Return [X, Y] of the center of cell containing provided text 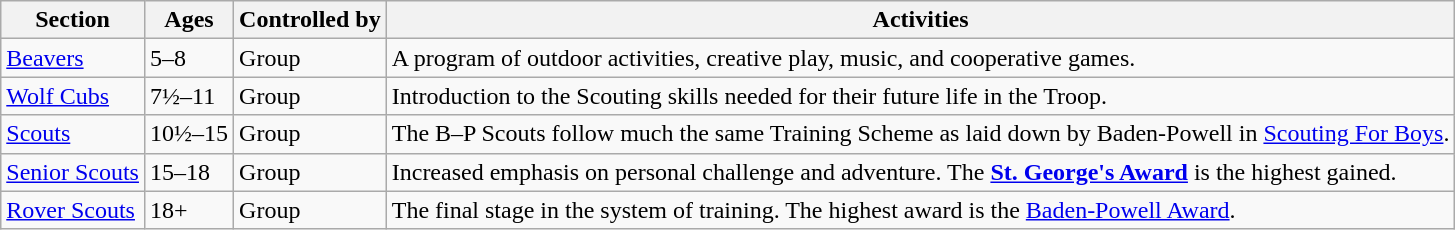
Ages [188, 20]
7½–11 [188, 96]
10½–15 [188, 134]
Scouts [73, 134]
Rover Scouts [73, 210]
A program of outdoor activities, creative play, music, and cooperative games. [920, 58]
Senior Scouts [73, 172]
15–18 [188, 172]
5–8 [188, 58]
Controlled by [310, 20]
Section [73, 20]
The B–P Scouts follow much the same Training Scheme as laid down by Baden-Powell in Scouting For Boys. [920, 134]
18+ [188, 210]
Wolf Cubs [73, 96]
Increased emphasis on personal challenge and adventure. The St. George's Award is the highest gained. [920, 172]
Activities [920, 20]
Introduction to the Scouting skills needed for their future life in the Troop. [920, 96]
Beavers [73, 58]
The final stage in the system of training. The highest award is the Baden-Powell Award. [920, 210]
